Search for the cell housing the specified text and yield its [X, Y] center coordinate. 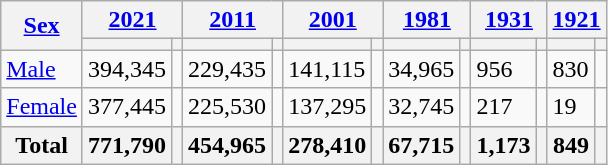
67,715 [422, 145]
1,173 [504, 145]
830 [571, 69]
2001 [333, 20]
394,345 [126, 69]
377,445 [126, 107]
2011 [233, 20]
771,790 [126, 145]
19 [571, 107]
141,115 [328, 69]
137,295 [328, 107]
225,530 [228, 107]
217 [504, 107]
Female [42, 107]
849 [571, 145]
956 [504, 69]
278,410 [328, 145]
2021 [132, 20]
229,435 [228, 69]
Sex [42, 26]
34,965 [422, 69]
1921 [576, 20]
454,965 [228, 145]
1931 [509, 20]
32,745 [422, 107]
Male [42, 69]
1981 [427, 20]
Total [42, 145]
